Return the [x, y] coordinate for the center point of the cell that contains the specified text.  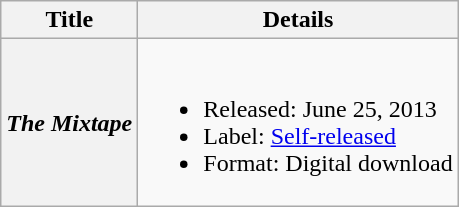
Details [298, 20]
The Mixtape [70, 122]
Released: June 25, 2013Label: Self-releasedFormat: Digital download [298, 122]
Title [70, 20]
